Identify which cell holds the provided text, then report its (X, Y) central coordinate. 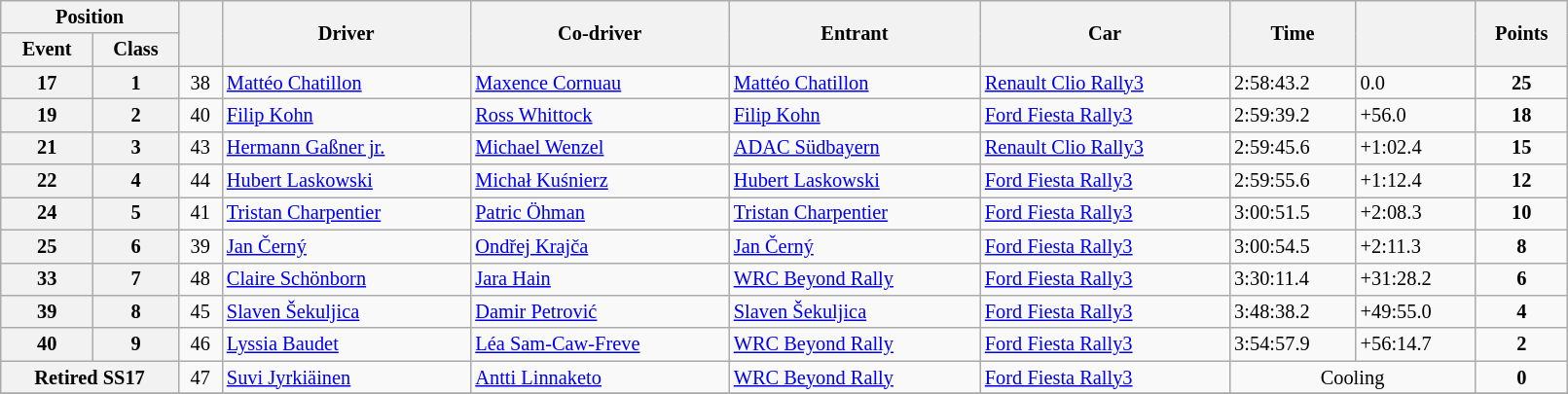
18 (1522, 115)
+2:11.3 (1415, 246)
Time (1293, 33)
Michał Kuśnierz (600, 181)
2:59:55.6 (1293, 181)
44 (201, 181)
Position (90, 17)
Antti Linnaketo (600, 377)
Hermann Gaßner jr. (346, 148)
Ondřej Krajča (600, 246)
Event (47, 50)
Ross Whittock (600, 115)
Patric Öhman (600, 213)
Points (1522, 33)
+31:28.2 (1415, 279)
Michael Wenzel (600, 148)
7 (136, 279)
3:48:38.2 (1293, 311)
Claire Schönborn (346, 279)
Cooling (1352, 377)
24 (47, 213)
Suvi Jyrkiäinen (346, 377)
41 (201, 213)
Co-driver (600, 33)
9 (136, 344)
10 (1522, 213)
+1:02.4 (1415, 148)
+1:12.4 (1415, 181)
+49:55.0 (1415, 311)
Léa Sam-Caw-Freve (600, 344)
38 (201, 83)
2:59:39.2 (1293, 115)
3:30:11.4 (1293, 279)
22 (47, 181)
19 (47, 115)
12 (1522, 181)
5 (136, 213)
1 (136, 83)
0.0 (1415, 83)
+56.0 (1415, 115)
Driver (346, 33)
Maxence Cornuau (600, 83)
Damir Petrović (600, 311)
3:00:54.5 (1293, 246)
Jara Hain (600, 279)
48 (201, 279)
43 (201, 148)
17 (47, 83)
45 (201, 311)
15 (1522, 148)
33 (47, 279)
Class (136, 50)
46 (201, 344)
2:58:43.2 (1293, 83)
Retired SS17 (90, 377)
3 (136, 148)
Car (1105, 33)
3:54:57.9 (1293, 344)
+56:14.7 (1415, 344)
+2:08.3 (1415, 213)
47 (201, 377)
ADAC Südbayern (855, 148)
2:59:45.6 (1293, 148)
3:00:51.5 (1293, 213)
Entrant (855, 33)
Lyssia Baudet (346, 344)
0 (1522, 377)
21 (47, 148)
